Return the (x, y) coordinate for the center point of the cell that contains the specified text.  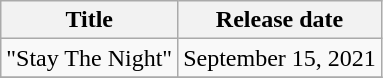
"Stay The Night" (90, 58)
September 15, 2021 (280, 58)
Title (90, 20)
Release date (280, 20)
